Search for the cell housing the specified text and yield its [x, y] center coordinate. 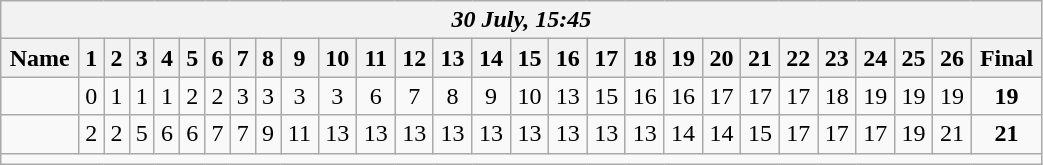
4 [166, 58]
30 July, 15:45 [522, 20]
23 [837, 58]
Name [40, 58]
20 [721, 58]
25 [913, 58]
Final [1006, 58]
22 [798, 58]
0 [92, 96]
26 [952, 58]
24 [875, 58]
12 [414, 58]
